Output the [X, Y] coordinate of the center of the cell containing the given text.  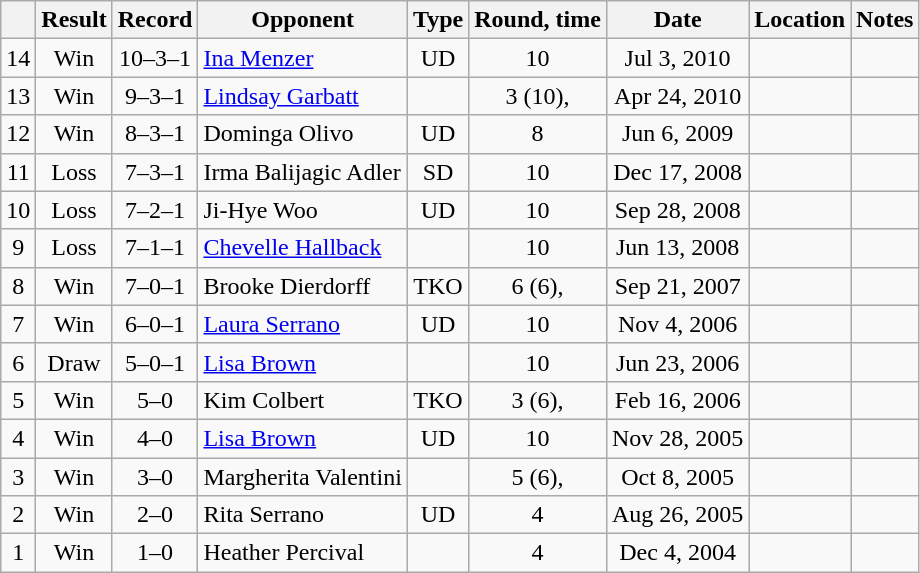
9 [18, 248]
Jun 23, 2006 [677, 362]
8–3–1 [155, 134]
Sep 28, 2008 [677, 210]
6 [18, 362]
5 (6), [538, 477]
12 [18, 134]
1 [18, 553]
Dec 17, 2008 [677, 172]
Notes [885, 20]
Apr 24, 2010 [677, 96]
Location [800, 20]
Heather Percival [302, 553]
7–2–1 [155, 210]
Margherita Valentini [302, 477]
3 (10), [538, 96]
Draw [74, 362]
Oct 8, 2005 [677, 477]
Nov 4, 2006 [677, 324]
Jun 13, 2008 [677, 248]
7–3–1 [155, 172]
1–0 [155, 553]
5–0–1 [155, 362]
Ji-Hye Woo [302, 210]
5–0 [155, 400]
Sep 21, 2007 [677, 286]
Chevelle Hallback [302, 248]
Opponent [302, 20]
Laura Serrano [302, 324]
Date [677, 20]
Lindsay Garbatt [302, 96]
Irma Balijagic Adler [302, 172]
10–3–1 [155, 58]
Type [438, 20]
Result [74, 20]
7 [18, 324]
6 (6), [538, 286]
7–1–1 [155, 248]
7–0–1 [155, 286]
14 [18, 58]
3–0 [155, 477]
2 [18, 515]
2–0 [155, 515]
3 [18, 477]
Nov 28, 2005 [677, 438]
11 [18, 172]
Dominga Olivo [302, 134]
Record [155, 20]
Ina Menzer [302, 58]
Brooke Dierdorff [302, 286]
6–0–1 [155, 324]
5 [18, 400]
13 [18, 96]
3 (6), [538, 400]
Feb 16, 2006 [677, 400]
Jun 6, 2009 [677, 134]
Jul 3, 2010 [677, 58]
SD [438, 172]
Dec 4, 2004 [677, 553]
4–0 [155, 438]
Round, time [538, 20]
Rita Serrano [302, 515]
Aug 26, 2005 [677, 515]
9–3–1 [155, 96]
Kim Colbert [302, 400]
